Output the (X, Y) coordinate of the center of the cell containing the given text.  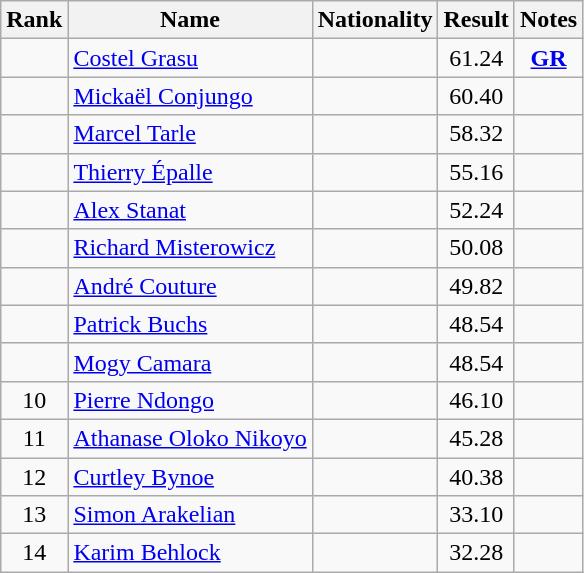
58.32 (476, 134)
40.38 (476, 477)
Nationality (375, 20)
32.28 (476, 553)
13 (34, 515)
André Couture (190, 286)
GR (548, 58)
45.28 (476, 438)
Thierry Épalle (190, 172)
Richard Misterowicz (190, 248)
10 (34, 400)
46.10 (476, 400)
49.82 (476, 286)
Costel Grasu (190, 58)
Mogy Camara (190, 362)
33.10 (476, 515)
Mickaël Conjungo (190, 96)
Notes (548, 20)
60.40 (476, 96)
Alex Stanat (190, 210)
14 (34, 553)
Patrick Buchs (190, 324)
55.16 (476, 172)
Simon Arakelian (190, 515)
Name (190, 20)
Rank (34, 20)
Athanase Oloko Nikoyo (190, 438)
61.24 (476, 58)
12 (34, 477)
Karim Behlock (190, 553)
Curtley Bynoe (190, 477)
Result (476, 20)
11 (34, 438)
52.24 (476, 210)
50.08 (476, 248)
Marcel Tarle (190, 134)
Pierre Ndongo (190, 400)
